Detect which cell encompasses the target text, then output its (x, y) center coordinate. 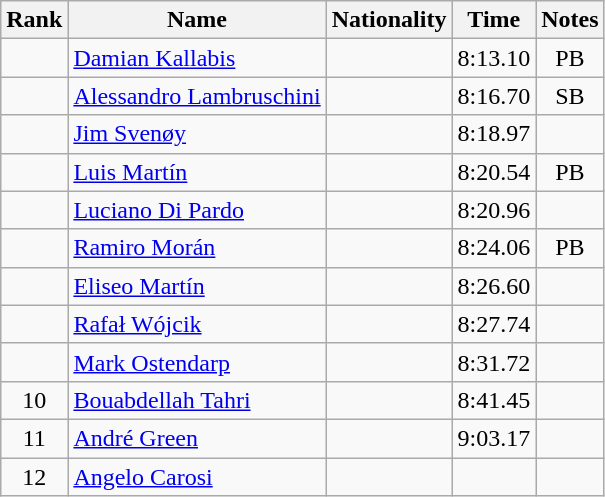
8:20.54 (494, 172)
9:03.17 (494, 438)
8:13.10 (494, 58)
8:26.60 (494, 286)
10 (34, 400)
Nationality (389, 20)
SB (570, 96)
Angelo Carosi (197, 477)
Eliseo Martín (197, 286)
8:18.97 (494, 134)
11 (34, 438)
12 (34, 477)
Rafał Wójcik (197, 324)
Name (197, 20)
Jim Svenøy (197, 134)
8:16.70 (494, 96)
Luis Martín (197, 172)
8:41.45 (494, 400)
Mark Ostendarp (197, 362)
Notes (570, 20)
André Green (197, 438)
Damian Kallabis (197, 58)
Ramiro Morán (197, 248)
8:20.96 (494, 210)
Rank (34, 20)
8:31.72 (494, 362)
Luciano Di Pardo (197, 210)
Bouabdellah Tahri (197, 400)
8:24.06 (494, 248)
8:27.74 (494, 324)
Alessandro Lambruschini (197, 96)
Time (494, 20)
